Return [x, y] of the center of cell containing provided text 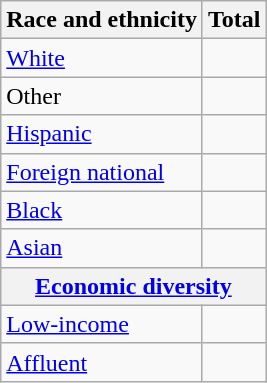
White [102, 58]
Economic diversity [134, 286]
Race and ethnicity [102, 20]
Low-income [102, 324]
Asian [102, 248]
Black [102, 210]
Foreign national [102, 172]
Other [102, 96]
Affluent [102, 362]
Total [234, 20]
Hispanic [102, 134]
